Find where the given text appears and provide that cell's center as (X, Y) coordinate. 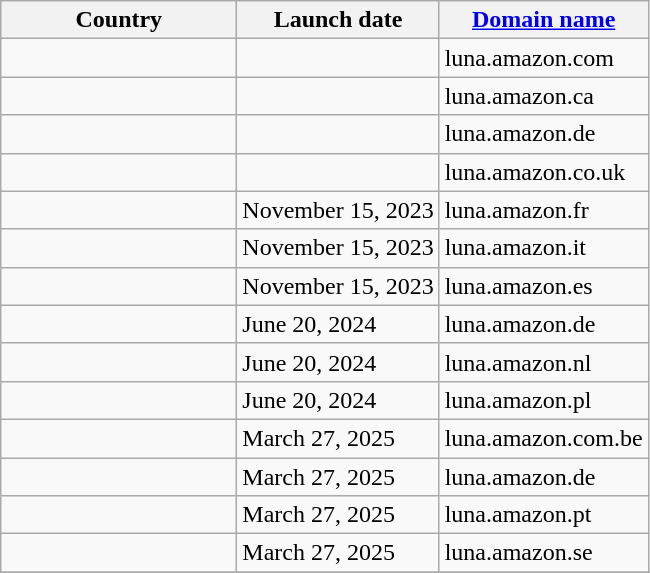
Launch date (338, 20)
luna.amazon.se (544, 553)
luna.amazon.pl (544, 400)
luna.amazon.com (544, 58)
luna.amazon.nl (544, 362)
luna.amazon.co.uk (544, 172)
luna.amazon.fr (544, 210)
luna.amazon.com.be (544, 438)
luna.amazon.ca (544, 96)
Country (119, 20)
luna.amazon.es (544, 286)
luna.amazon.it (544, 248)
Domain name (544, 20)
luna.amazon.pt (544, 515)
